Scan for the cell matching the given text and deliver its (X, Y) coordinate at center. 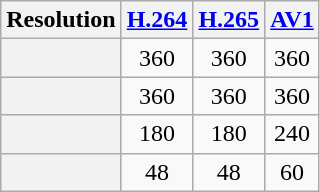
Resolution (61, 20)
AV1 (292, 20)
H.264 (157, 20)
60 (292, 172)
H.265 (229, 20)
240 (292, 134)
